Return the [x, y] coordinate for the center point of the cell that contains the specified text.  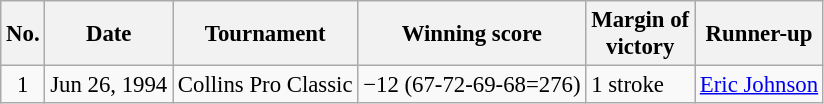
Collins Pro Classic [266, 85]
No. [23, 34]
Tournament [266, 34]
1 stroke [640, 85]
Margin ofvictory [640, 34]
1 [23, 85]
Jun 26, 1994 [109, 85]
Eric Johnson [760, 85]
Winning score [472, 34]
Runner-up [760, 34]
Date [109, 34]
−12 (67-72-69-68=276) [472, 85]
